Find where the given text appears and provide that cell's center as (X, Y) coordinate. 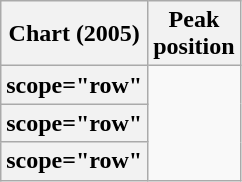
Chart (2005) (74, 34)
Peakposition (194, 34)
